Output the [X, Y] coordinate of the center of the cell containing the given text.  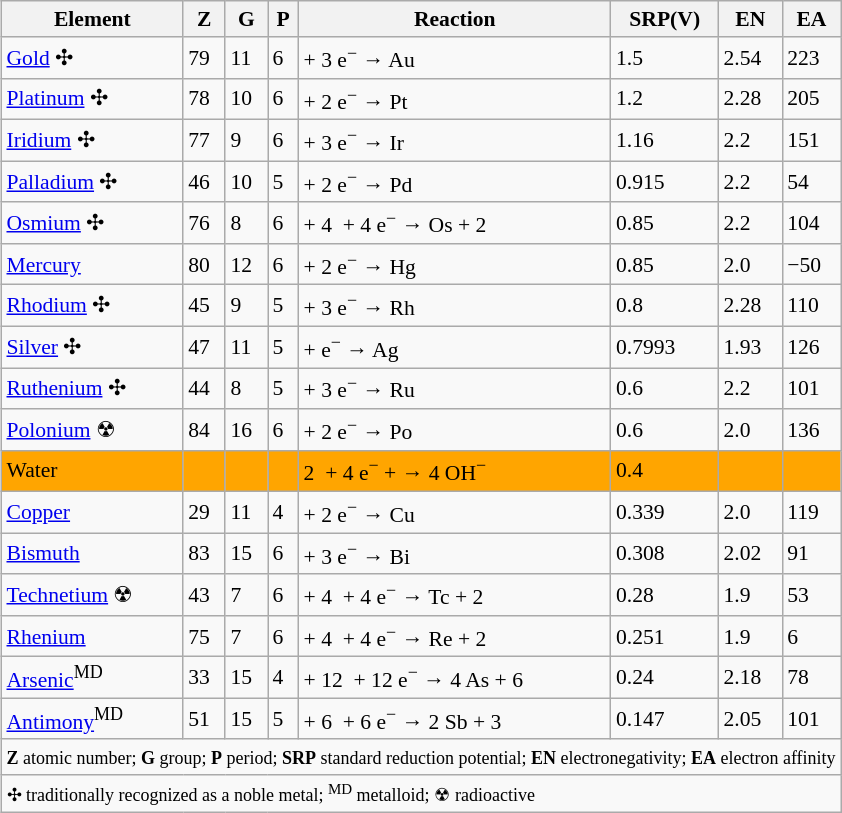
2 + 4 e− + → 4 OH− [455, 470]
+ 6 + 6 e− → 2 Sb + 3 [455, 718]
Osmium ✣ [92, 222]
+ 4 + 4 e− → Os + 2 [455, 222]
EN [750, 19]
2.18 [750, 678]
1.16 [665, 140]
+ 3 e− → Au [455, 58]
Polonium ☢ [92, 430]
223 [811, 58]
84 [204, 430]
+ 3 e− → Ru [455, 388]
Z [204, 19]
136 [811, 430]
119 [811, 512]
29 [204, 512]
+ 3 e− → Rh [455, 306]
51 [204, 718]
Iridium ✣ [92, 140]
54 [811, 182]
1.2 [665, 98]
EA [811, 19]
47 [204, 346]
91 [811, 554]
2.05 [750, 718]
43 [204, 594]
Technetium ☢ [92, 594]
Water [92, 470]
53 [811, 594]
1.5 [665, 58]
P [284, 19]
80 [204, 264]
SRP(V) [665, 19]
0.147 [665, 718]
Platinum ✣ [92, 98]
76 [204, 222]
Copper [92, 512]
+ 12 + 12 e− → 4 As + 6 [455, 678]
77 [204, 140]
+ 2 e− → Cu [455, 512]
205 [811, 98]
Rhenium [92, 636]
+ 2 e− → Pd [455, 182]
2.54 [750, 58]
+ 2 e− → Hg [455, 264]
Element [92, 19]
104 [811, 222]
AntimonyMD [92, 718]
2.02 [750, 554]
1.93 [750, 346]
G [246, 19]
126 [811, 346]
+ 2 e− → Pt [455, 98]
0.251 [665, 636]
Z atomic number; G group; P period; SRP standard reduction potential; EN electronegativity; EA electron affinity [420, 757]
−50 [811, 264]
+ 4 + 4 e− → Tc + 2 [455, 594]
0.8 [665, 306]
Mercury [92, 264]
Reaction [455, 19]
151 [811, 140]
Silver ✣ [92, 346]
79 [204, 58]
75 [204, 636]
44 [204, 388]
110 [811, 306]
Palladium ✣ [92, 182]
0.4 [665, 470]
12 [246, 264]
+ 2 e− → Po [455, 430]
+ e− → Ag [455, 346]
Ruthenium ✣ [92, 388]
33 [204, 678]
0.28 [665, 594]
+ 3 e− → Bi [455, 554]
ArsenicMD [92, 678]
Rhodium ✣ [92, 306]
0.7993 [665, 346]
Gold ✣ [92, 58]
16 [246, 430]
0.339 [665, 512]
+ 4 + 4 e− → Re + 2 [455, 636]
83 [204, 554]
45 [204, 306]
46 [204, 182]
✣ traditionally recognized as a noble metal; MD metalloid; ☢ radioactive [420, 794]
0.915 [665, 182]
0.24 [665, 678]
0.308 [665, 554]
+ 3 e− → Ir [455, 140]
Bismuth [92, 554]
